Provide the [x, y] coordinate of the cell's center where the given text is located.  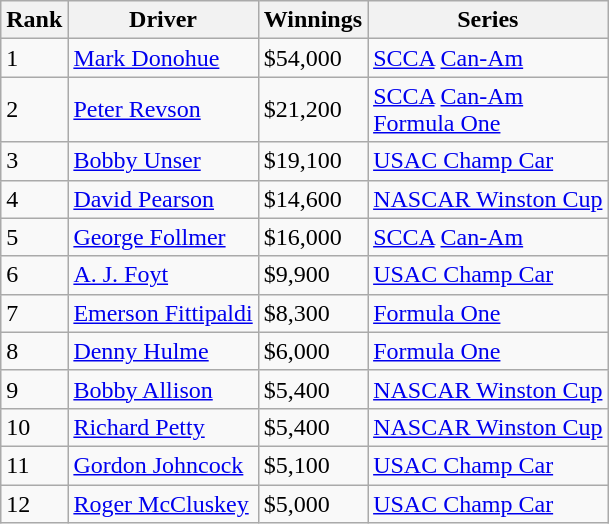
3 [34, 161]
Peter Revson [163, 110]
David Pearson [163, 199]
2 [34, 110]
Bobby Unser [163, 161]
4 [34, 199]
8 [34, 351]
$14,600 [312, 199]
5 [34, 237]
$8,300 [312, 313]
11 [34, 465]
Richard Petty [163, 427]
$5,000 [312, 503]
Series [488, 20]
6 [34, 275]
7 [34, 313]
$16,000 [312, 237]
$19,100 [312, 161]
Roger McCluskey [163, 503]
12 [34, 503]
$54,000 [312, 58]
George Follmer [163, 237]
10 [34, 427]
$21,200 [312, 110]
Gordon Johncock [163, 465]
Emerson Fittipaldi [163, 313]
$5,100 [312, 465]
Mark Donohue [163, 58]
SCCA Can-AmFormula One [488, 110]
Winnings [312, 20]
$9,900 [312, 275]
A. J. Foyt [163, 275]
Driver [163, 20]
Bobby Allison [163, 389]
Denny Hulme [163, 351]
Rank [34, 20]
9 [34, 389]
1 [34, 58]
$6,000 [312, 351]
